For the text-containing cell, return its midpoint in (X, Y) coordinate format. 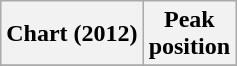
Peakposition (189, 34)
Chart (2012) (72, 34)
